Locate the cell with the specified text and output its [x, y] center coordinate. 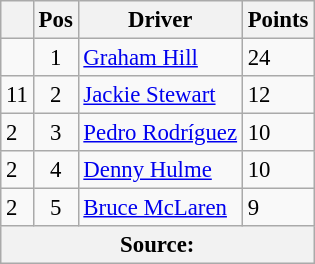
Graham Hill [160, 58]
Source: [158, 245]
1 [56, 58]
Denny Hulme [160, 170]
5 [56, 208]
9 [278, 208]
Pos [56, 20]
Pedro Rodríguez [160, 133]
11 [18, 95]
3 [56, 133]
4 [56, 170]
Jackie Stewart [160, 95]
Bruce McLaren [160, 208]
Points [278, 20]
12 [278, 95]
Driver [160, 20]
24 [278, 58]
